Return [X, Y] of the center of cell containing provided text 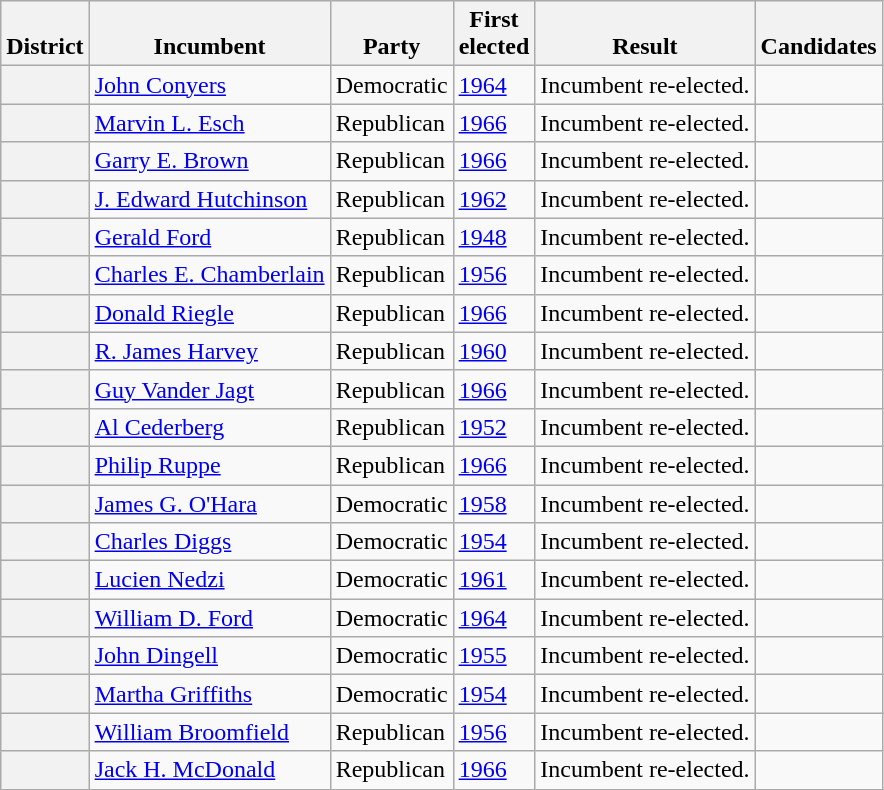
Lucien Nedzi [210, 580]
District [45, 34]
Incumbent [210, 34]
Donald Riegle [210, 313]
Guy Vander Jagt [210, 389]
1958 [494, 503]
Marvin L. Esch [210, 123]
Garry E. Brown [210, 161]
Charles Diggs [210, 542]
Al Cederberg [210, 427]
William D. Ford [210, 618]
Charles E. Chamberlain [210, 275]
R. James Harvey [210, 351]
Party [392, 34]
James G. O'Hara [210, 503]
1962 [494, 199]
Firstelected [494, 34]
1961 [494, 580]
William Broomfield [210, 732]
J. Edward Hutchinson [210, 199]
Martha Griffiths [210, 694]
Candidates [818, 34]
1960 [494, 351]
John Dingell [210, 656]
1955 [494, 656]
Gerald Ford [210, 237]
1952 [494, 427]
1948 [494, 237]
John Conyers [210, 85]
Result [645, 34]
Philip Ruppe [210, 465]
Jack H. McDonald [210, 770]
